Provide the [X, Y] coordinate of the cell's center where the given text is located.  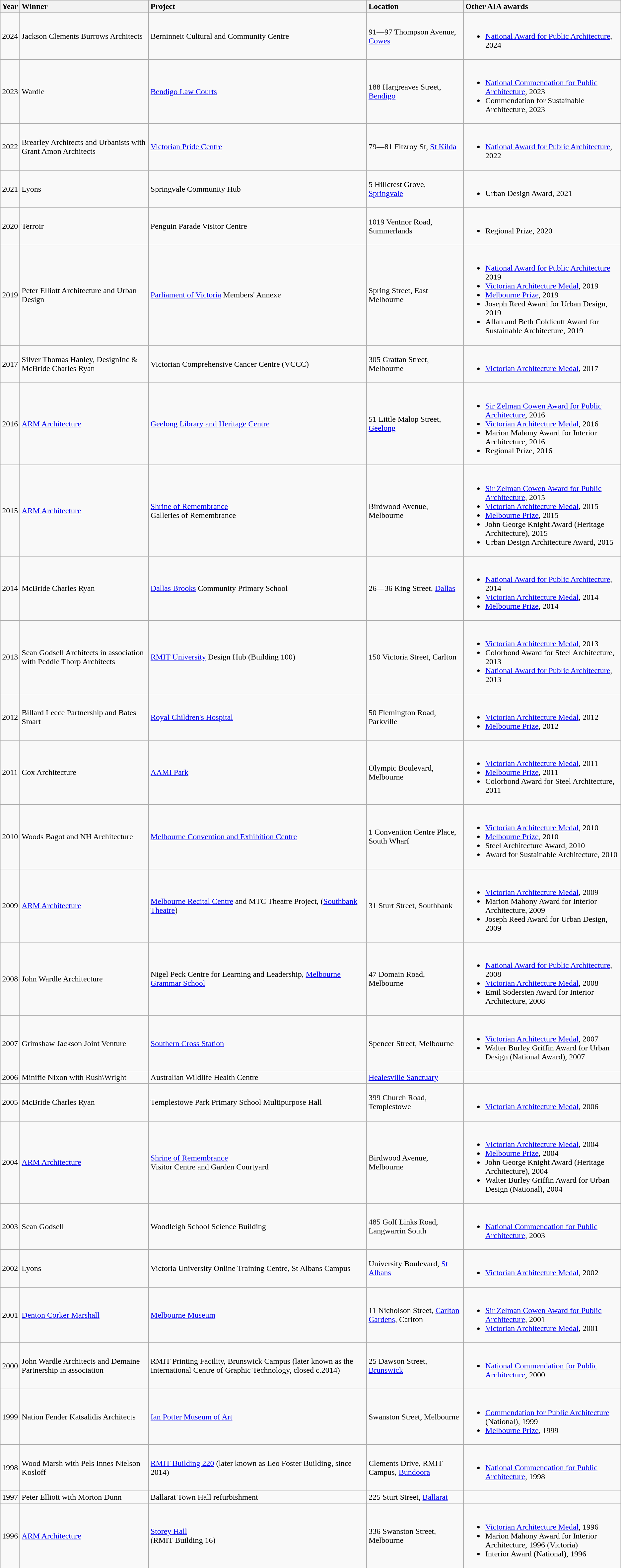
Victorian Architecture Medal, 2012Melbourne Prize, 2012 [542, 717]
5 Hillcrest Grove, Springvale [415, 189]
Terroir [84, 226]
Silver Thomas Hanley, DesignInc & McBride Charles Ryan [84, 364]
Woodleigh School Science Building [257, 1226]
Brearley Architects and Urbanists with Grant Amon Architects [84, 147]
31 Sturt Street, Southbank [415, 906]
Commendation for Public Architecture (National), 1999Melbourne Prize, 1999 [542, 1416]
Templestowe Park Primary School Multipurpose Hall [257, 1102]
Regional Prize, 2020 [542, 226]
2016 [10, 424]
National Award for Public Architecture, 2024 [542, 36]
Wardle [84, 92]
336 Swanston Street, Melbourne [415, 1536]
Jackson Clements Burrows Architects [84, 36]
79—81 Fitzroy St, St Kilda [415, 147]
Shrine of RemembranceVisitor Centre and Garden Courtyard [257, 1162]
Olympic Boulevard, Melbourne [415, 773]
2008 [10, 979]
National Commendation for Public Architecture, 2023Commendation for Sustainable Architecture, 2023 [542, 92]
Year [10, 7]
50 Flemington Road, Parkville [415, 717]
Sir Zelman Cowen Award for Public Architecture, 2001Victorian Architecture Medal, 2001 [542, 1315]
Melbourne Convention and Exhibition Centre [257, 837]
188 Hargreaves Street, Bendigo [415, 92]
Billard Leece Partnership and Bates Smart [84, 717]
Clements Drive, RMIT Campus, Bundoora [415, 1468]
2009 [10, 906]
Sean Godsell Architects in association with Peddle Thorp Architects [84, 657]
2019 [10, 295]
Nigel Peck Centre for Learning and Leadership, Melbourne Grammar School [257, 979]
Peter Elliott with Morton Dunn [84, 1497]
University Boulevard, St Albans [415, 1269]
2023 [10, 92]
John Wardle Architects and Demaine Partnership in association [84, 1366]
Parliament of Victoria Members' Annexe [257, 295]
Peter Elliott Architecture and Urban Design [84, 295]
National Commendation for Public Architecture, 2000 [542, 1366]
Urban Design Award, 2021 [542, 189]
Victorian Architecture Medal, 2017 [542, 364]
51 Little Malop Street, Geelong [415, 424]
Wood Marsh with Pels Innes Nielson Kosloff [84, 1468]
Sean Godsell [84, 1226]
2003 [10, 1226]
Shrine of RemembranceGalleries of Remembrance [257, 511]
305 Grattan Street, Melbourne [415, 364]
Victorian Comprehensive Cancer Centre (VCCC) [257, 364]
Spring Street, East Melbourne [415, 295]
2014 [10, 588]
Geelong Library and Heritage Centre [257, 424]
1 Convention Centre Place, South Wharf [415, 837]
Ballarat Town Hall refurbishment [257, 1497]
2001 [10, 1315]
National Award for Public Architecture, 2014Victorian Architecture Medal, 2014Melbourne Prize, 2014 [542, 588]
Grimshaw Jackson Joint Venture [84, 1043]
47 Domain Road, Melbourne [415, 979]
Victorian Pride Centre [257, 147]
Ian Potter Museum of Art [257, 1416]
1019 Ventnor Road, Summerlands [415, 226]
Berninneit Cultural and Community Centre [257, 36]
2021 [10, 189]
225 Sturt Street, Ballarat [415, 1497]
RMIT Building 220 (later known as Leo Foster Building, since 2014) [257, 1468]
Royal Children's Hospital [257, 717]
2005 [10, 1102]
RMIT Printing Facility, Brunswick Campus (later known as the International Centre of Graphic Technology, closed c.2014) [257, 1366]
2013 [10, 657]
25 Dawson Street, Brunswick [415, 1366]
2002 [10, 1269]
Victorian Architecture Medal, 2002 [542, 1269]
National Commendation for Public Architecture, 1998 [542, 1468]
Project [257, 7]
1996 [10, 1536]
1999 [10, 1416]
National Commendation for Public Architecture, 2003 [542, 1226]
Penguin Parade Visitor Centre [257, 226]
2007 [10, 1043]
91—97 Thompson Avenue, Cowes [415, 36]
Cox Architecture [84, 773]
11 Nicholson Street, Carlton Gardens, Carlton [415, 1315]
Victorian Architecture Medal, 2011Melbourne Prize, 2011Colorbond Award for Steel Architecture, 2011 [542, 773]
2010 [10, 837]
Denton Corker Marshall [84, 1315]
Victorian Architecture Medal, 2010Melbourne Prize, 2010Steel Architecture Award, 2010Award for Sustainable Architecture, 2010 [542, 837]
399 Church Road, Templestowe [415, 1102]
Victoria University Online Training Centre, St Albans Campus [257, 1269]
Nation Fender Katsalidis Architects [84, 1416]
2020 [10, 226]
National Award for Public Architecture, 2022 [542, 147]
2006 [10, 1077]
RMIT University Design Hub (Building 100) [257, 657]
Location [415, 7]
Victorian Architecture Medal, 2007Walter Burley Griffin Award for Urban Design (National Award), 2007 [542, 1043]
Southern Cross Station [257, 1043]
485 Golf Links Road, Langwarrin South [415, 1226]
2004 [10, 1162]
Storey Hall(RMIT Building 16) [257, 1536]
National Award for Public Architecture, 2008Victorian Architecture Medal, 2008Emil Sodersten Award for Interior Architecture, 2008 [542, 979]
Dallas Brooks Community Primary School [257, 588]
Victorian Architecture Medal, 2009Marion Mahony Award for Interior Architecture, 2009Joseph Reed Award for Urban Design, 2009 [542, 906]
Winner [84, 7]
Victorian Architecture Medal, 1996Marion Mahony Award for Interior Architecture, 1996 (Victoria)Interior Award (National), 1996 [542, 1536]
2015 [10, 511]
Melbourne Museum [257, 1315]
2017 [10, 364]
2000 [10, 1366]
1998 [10, 1468]
Victorian Architecture Medal, 2013Colorbond Award for Steel Architecture, 2013National Award for Public Architecture, 2013 [542, 657]
John Wardle Architecture [84, 979]
Springvale Community Hub [257, 189]
2022 [10, 147]
Bendigo Law Courts [257, 92]
Healesville Sanctuary [415, 1077]
2011 [10, 773]
Woods Bagot and NH Architecture [84, 837]
Swanston Street, Melbourne [415, 1416]
1997 [10, 1497]
150 Victoria Street, Carlton [415, 657]
Other AIA awards [542, 7]
2024 [10, 36]
Australian Wildlife Health Centre [257, 1077]
Melbourne Recital Centre and MTC Theatre Project, (Southbank Theatre) [257, 906]
Minifie Nixon with Rush\Wright [84, 1077]
26—36 King Street, Dallas [415, 588]
AAMI Park [257, 773]
Spencer Street, Melbourne [415, 1043]
Victorian Architecture Medal, 2006 [542, 1102]
2012 [10, 717]
